For the text-containing cell, return its midpoint in [x, y] coordinate format. 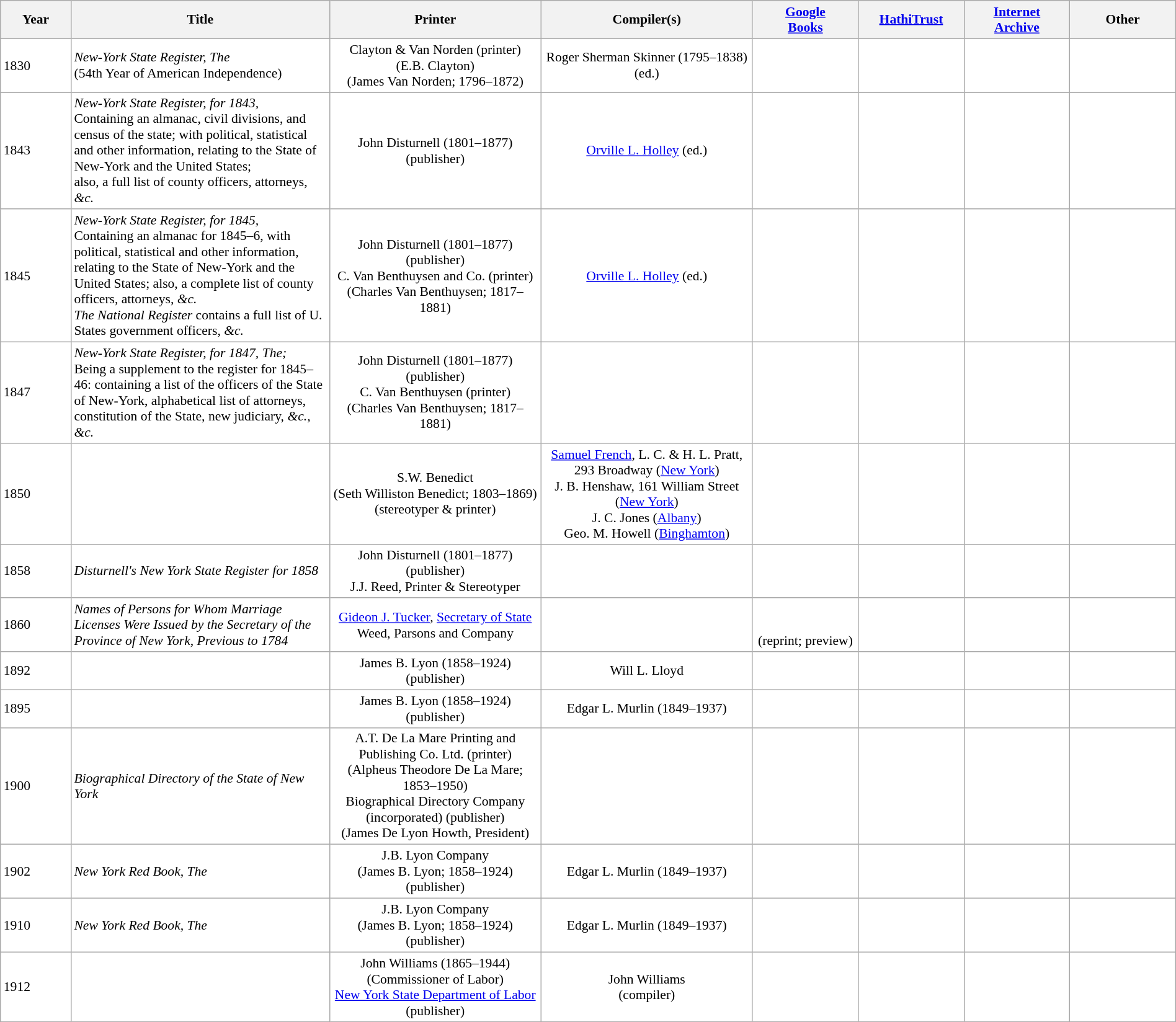
1850 [36, 494]
New-York State Register, The(54th Year of American Independence) [200, 66]
1860 [36, 625]
1912 [36, 987]
1900 [36, 786]
1858 [36, 572]
1843 [36, 151]
Biographical Directory of the State of New York [200, 786]
John Williams(compiler) [646, 987]
Year [36, 20]
1845 [36, 276]
1830 [36, 66]
John Williams (1865–1944)(Commissioner of Labor)New York State Department of Labor(publisher) [435, 987]
Will L. Lloyd [646, 671]
1910 [36, 925]
Disturnell's New York State Register for 1858 [200, 572]
S.W. Benedict(Seth Williston Benedict; 1803–1869)(stereotyper & printer) [435, 494]
Names of Persons for Whom Marriage Licenses Were Issued by the Secretary of the Province of New York, Previous to 1784 [200, 625]
Printer [435, 20]
HathiTrust [911, 20]
InternetArchive [1017, 20]
Gideon J. Tucker, Secretary of StateWeed, Parsons and Company [435, 625]
Other [1123, 20]
1895 [36, 708]
(reprint; preview) [805, 625]
GoogleBooks [805, 20]
Roger Sherman Skinner (1795–1838) (ed.) [646, 66]
John Disturnell (1801–1877) (publisher)C. Van Benthuysen and Co. (printer)(Charles Van Benthuysen; 1817–1881) [435, 276]
Compiler(s) [646, 20]
Clayton & Van Norden (printer)(E.B. Clayton)(James Van Norden; 1796–1872) [435, 66]
1847 [36, 393]
Title [200, 20]
1902 [36, 872]
John Disturnell (1801–1877) (publisher)J.J. Reed, Printer & Stereotyper [435, 572]
1892 [36, 671]
John Disturnell (1801–1877) (publisher)C. Van Benthuysen (printer)(Charles Van Benthuysen; 1817–1881) [435, 393]
John Disturnell (1801–1877) (publisher) [435, 151]
